For the text-containing cell, return its midpoint in (X, Y) coordinate format. 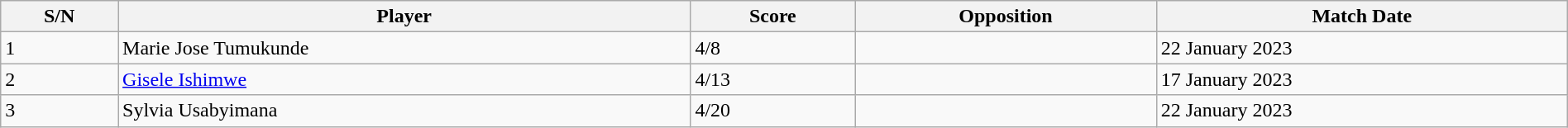
Score (772, 17)
Match Date (1361, 17)
Player (404, 17)
4/8 (772, 48)
Sylvia Usabyimana (404, 111)
Marie Jose Tumukunde (404, 48)
2 (60, 79)
3 (60, 111)
4/13 (772, 79)
Gisele Ishimwe (404, 79)
S/N (60, 17)
Opposition (1006, 17)
17 January 2023 (1361, 79)
1 (60, 48)
4/20 (772, 111)
